Capture the cell that displays the provided text and extract its [X, Y] central coordinate. 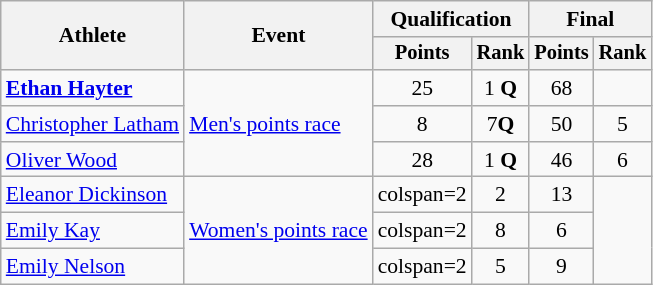
68 [561, 88]
Final [590, 19]
50 [561, 124]
Ethan Hayter [92, 88]
Emily Kay [92, 231]
Athlete [92, 36]
28 [422, 160]
2 [501, 195]
Oliver Wood [92, 160]
Qualification [452, 19]
Men's points race [278, 124]
Christopher Latham [92, 124]
7Q [501, 124]
25 [422, 88]
46 [561, 160]
Eleanor Dickinson [92, 195]
Emily Nelson [92, 267]
Women's points race [278, 230]
Event [278, 36]
13 [561, 195]
9 [561, 267]
